Return (x, y) of the center of cell containing provided text 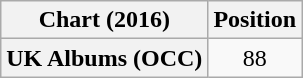
Position (255, 20)
88 (255, 58)
UK Albums (OCC) (104, 58)
Chart (2016) (104, 20)
